From the cell containing the given text, extract its center point as (x, y) coordinate. 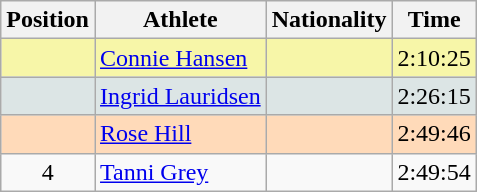
4 (48, 172)
Tanni Grey (180, 172)
2:26:15 (434, 96)
Connie Hansen (180, 58)
Position (48, 20)
2:49:46 (434, 134)
Rose Hill (180, 134)
2:49:54 (434, 172)
Time (434, 20)
Athlete (180, 20)
Nationality (329, 20)
Ingrid Lauridsen (180, 96)
2:10:25 (434, 58)
